Extract the [x, y] coordinate from the center of the cell holding the provided text.  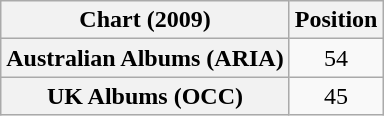
Australian Albums (ARIA) [145, 58]
UK Albums (OCC) [145, 96]
Chart (2009) [145, 20]
45 [336, 96]
54 [336, 58]
Position [336, 20]
